For the text-containing cell, return its midpoint in [X, Y] coordinate format. 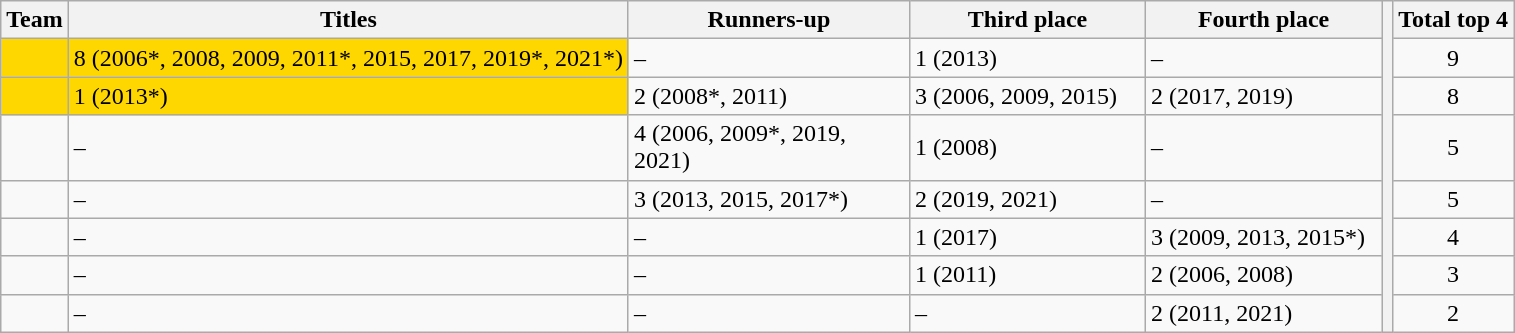
8 [1454, 96]
1 (2011) [1027, 275]
4 (2006, 2009*, 2019, 2021) [768, 148]
2 (2008*, 2011) [768, 96]
2 [1454, 313]
2 (2017, 2019) [1264, 96]
9 [1454, 58]
Third place [1027, 20]
1 (2013*) [348, 96]
Total top 4 [1454, 20]
3 (2013, 2015, 2017*) [768, 199]
2 (2019, 2021) [1027, 199]
3 (2006, 2009, 2015) [1027, 96]
4 [1454, 237]
3 (2009, 2013, 2015*) [1264, 237]
3 [1454, 275]
Fourth place [1264, 20]
1 (2008) [1027, 148]
8 (2006*, 2008, 2009, 2011*, 2015, 2017, 2019*, 2021*) [348, 58]
Runners-up [768, 20]
1 (2013) [1027, 58]
1 (2017) [1027, 237]
2 (2011, 2021) [1264, 313]
Team [35, 20]
2 (2006, 2008) [1264, 275]
Titles [348, 20]
